From the cell containing the given text, extract its center point as (X, Y) coordinate. 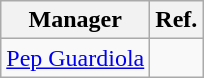
Ref. (176, 20)
Pep Guardiola (76, 58)
Manager (76, 20)
